Return the (X, Y) coordinate for the center point of the cell that contains the specified text.  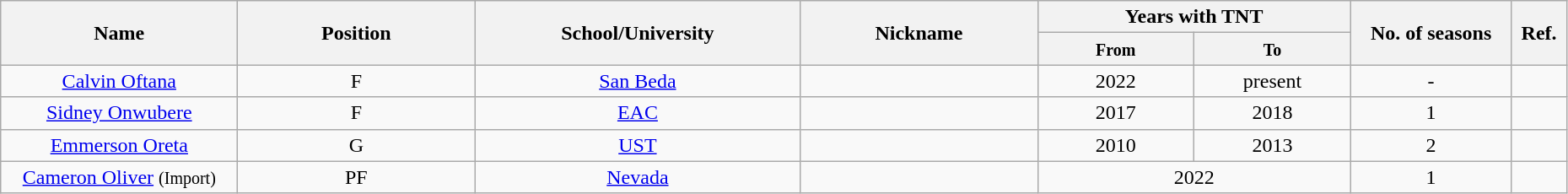
EAC (638, 113)
To (1273, 49)
Nevada (638, 177)
2017 (1116, 113)
School/University (638, 33)
Nickname (919, 33)
Cameron Oliver (Import) (120, 177)
No. of seasons (1431, 33)
Emmerson Oreta (120, 145)
2013 (1273, 145)
2 (1431, 145)
PF (356, 177)
From (1116, 49)
Position (356, 33)
- (1431, 81)
UST (638, 145)
Ref. (1538, 33)
Sidney Onwubere (120, 113)
San Beda (638, 81)
2018 (1273, 113)
Years with TNT (1194, 17)
2010 (1116, 145)
Calvin Oftana (120, 81)
present (1273, 81)
Name (120, 33)
G (356, 145)
